Return [x, y] of the center of cell containing provided text 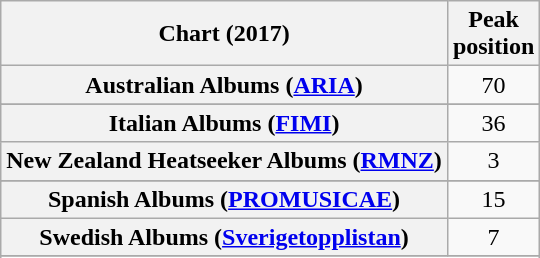
Italian Albums (FIMI) [224, 123]
36 [493, 123]
3 [493, 161]
70 [493, 85]
Swedish Albums (Sverigetopplistan) [224, 237]
Peak position [493, 34]
New Zealand Heatseeker Albums (RMNZ) [224, 161]
7 [493, 237]
15 [493, 199]
Chart (2017) [224, 34]
Spanish Albums (PROMUSICAE) [224, 199]
Australian Albums (ARIA) [224, 85]
